Output the (x, y) coordinate of the center of the cell containing the given text.  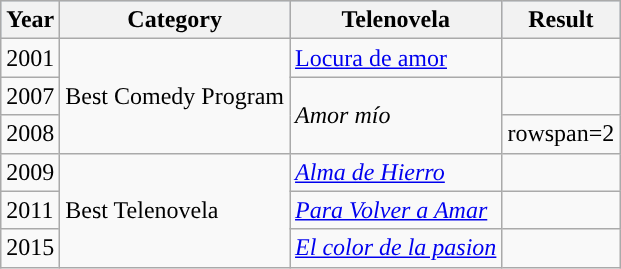
Telenovela (396, 20)
Para Volver a Amar (396, 210)
Amor mío (396, 115)
2015 (30, 248)
2009 (30, 172)
Category (175, 20)
Best Telenovela (175, 210)
Alma de Hierro (396, 172)
El color de la pasion (396, 248)
2008 (30, 134)
Year (30, 20)
2001 (30, 58)
2011 (30, 210)
Best Comedy Program (175, 96)
2007 (30, 96)
Locura de amor (396, 58)
Result (561, 20)
rowspan=2 (561, 134)
